Identify which cell holds the provided text, then report its [X, Y] central coordinate. 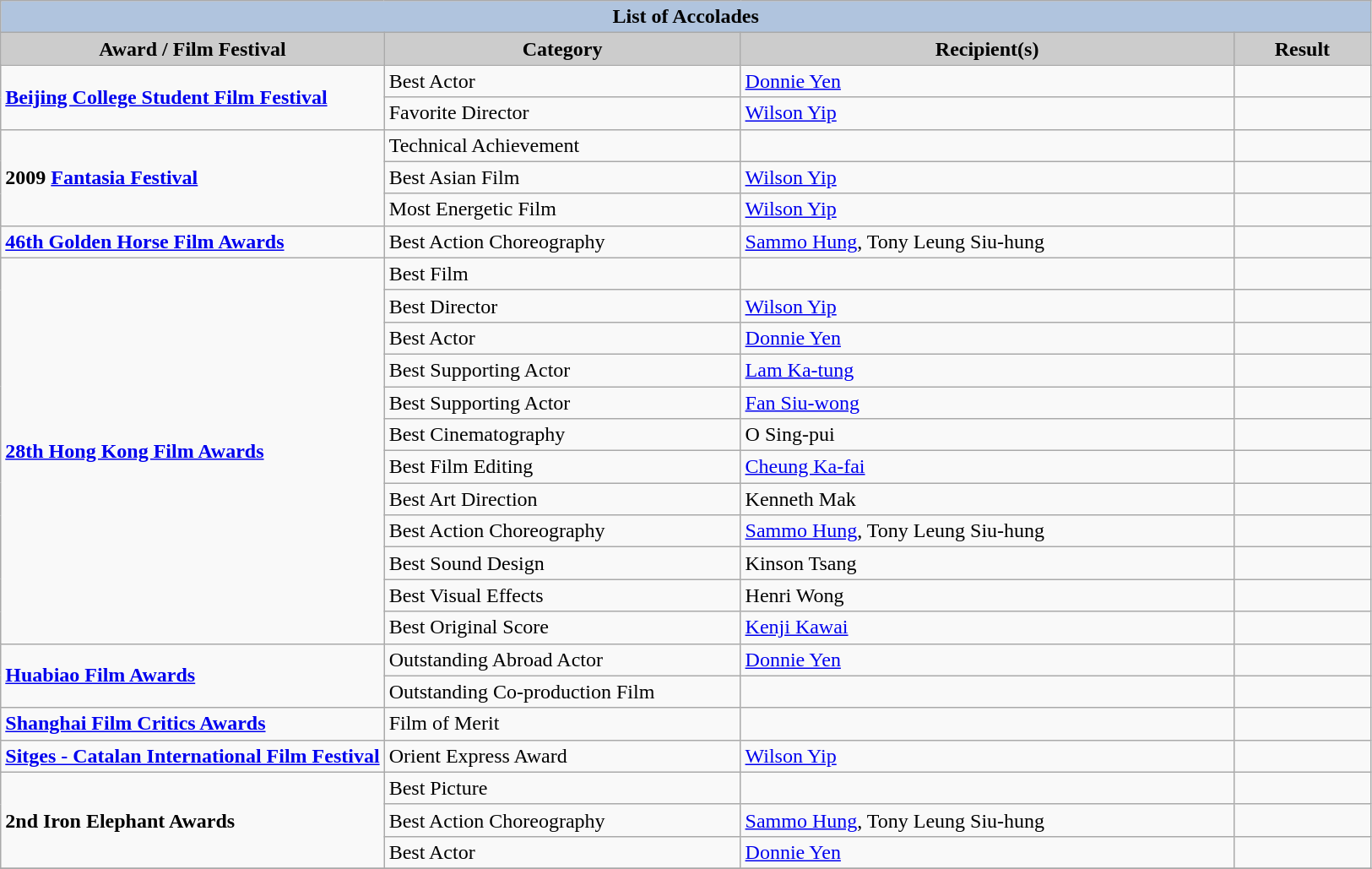
Result [1302, 49]
Best Sound Design [562, 563]
Category [562, 49]
Favorite Director [562, 113]
Sitges - Catalan International Film Festival [193, 756]
Best Art Direction [562, 499]
Orient Express Award [562, 756]
Beijing College Student Film Festival [193, 97]
Fan Siu-wong [987, 403]
Best Director [562, 306]
Outstanding Abroad Actor [562, 660]
Film of Merit [562, 724]
Kinson Tsang [987, 563]
46th Golden Horse Film Awards [193, 242]
Technical Achievement [562, 145]
Award / Film Festival [193, 49]
Henri Wong [987, 595]
Best Film Editing [562, 467]
Kenji Kawai [987, 627]
Best Original Score [562, 627]
2009 Fantasia Festival [193, 177]
2nd Iron Elephant Awards [193, 820]
Best Visual Effects [562, 595]
Best Film [562, 274]
O Sing-pui [987, 435]
Best Asian Film [562, 177]
Huabiao Film Awards [193, 676]
Lam Ka-tung [987, 370]
Best Picture [562, 788]
Recipient(s) [987, 49]
Cheung Ka-fai [987, 467]
28th Hong Kong Film Awards [193, 451]
Outstanding Co-production Film [562, 692]
Most Energetic Film [562, 209]
Kenneth Mak [987, 499]
List of Accolades [686, 17]
Best Cinematography [562, 435]
Shanghai Film Critics Awards [193, 724]
